Return the [x, y] coordinate for the center point of the cell that contains the specified text.  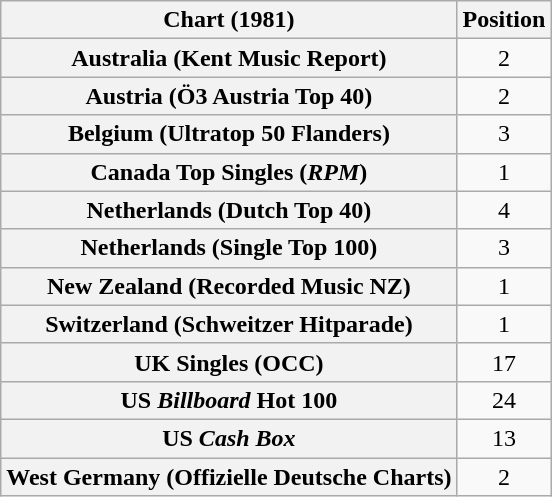
Switzerland (Schweitzer Hitparade) [229, 324]
Netherlands (Single Top 100) [229, 248]
Australia (Kent Music Report) [229, 58]
Netherlands (Dutch Top 40) [229, 210]
4 [504, 210]
13 [504, 438]
UK Singles (OCC) [229, 362]
17 [504, 362]
Belgium (Ultratop 50 Flanders) [229, 134]
US Cash Box [229, 438]
Canada Top Singles (RPM) [229, 172]
West Germany (Offizielle Deutsche Charts) [229, 477]
Position [504, 20]
New Zealand (Recorded Music NZ) [229, 286]
US Billboard Hot 100 [229, 400]
Chart (1981) [229, 20]
Austria (Ö3 Austria Top 40) [229, 96]
24 [504, 400]
